Extract the (X, Y) coordinate from the center of the cell holding the provided text.  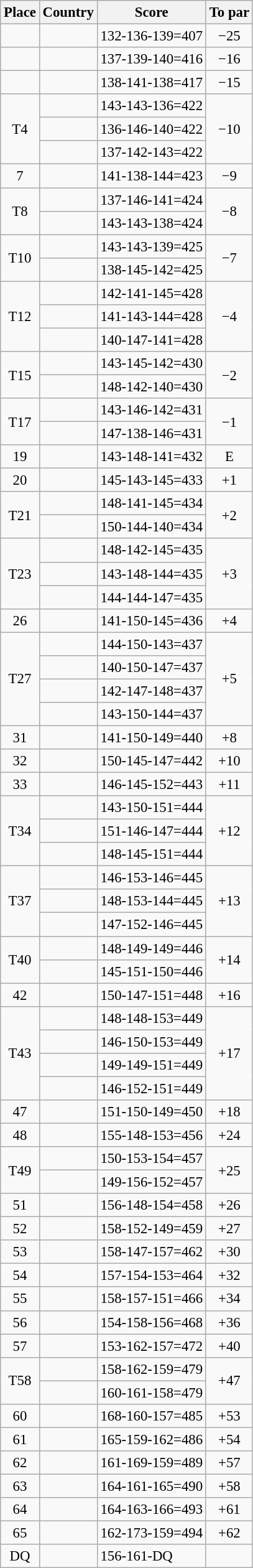
+8 (229, 737)
+25 (229, 1170)
148-142-140=430 (152, 386)
137-146-141=424 (152, 200)
53 (20, 1252)
+53 (229, 1416)
T17 (20, 422)
149-149-151=449 (152, 1065)
151-146-147=444 (152, 831)
T10 (20, 258)
162-173-159=494 (152, 1533)
137-139-140=416 (152, 59)
T37 (20, 901)
−4 (229, 316)
E (229, 457)
+26 (229, 1205)
−15 (229, 83)
51 (20, 1205)
165-159-162=486 (152, 1439)
T58 (20, 1380)
−25 (229, 36)
−10 (229, 129)
T15 (20, 375)
160-161-158=479 (152, 1393)
148-148-153=449 (152, 1018)
158-147-157=462 (152, 1252)
143-143-139=425 (152, 246)
150-144-140=434 (152, 527)
+17 (229, 1053)
156-161-DQ (152, 1556)
156-148-154=458 (152, 1205)
+18 (229, 1112)
150-153-154=457 (152, 1159)
+11 (229, 785)
138-145-142=425 (152, 269)
55 (20, 1299)
54 (20, 1276)
+5 (229, 679)
−8 (229, 212)
147-152-146=445 (152, 925)
+32 (229, 1276)
56 (20, 1322)
142-147-148=437 (152, 691)
158-152-149=459 (152, 1229)
138-141-138=417 (152, 83)
+12 (229, 831)
7 (20, 176)
19 (20, 457)
T12 (20, 316)
157-154-153=464 (152, 1276)
141-143-144=428 (152, 317)
+40 (229, 1346)
140-147-141=428 (152, 340)
To par (229, 12)
154-158-156=468 (152, 1322)
−9 (229, 176)
161-169-159=489 (152, 1463)
T49 (20, 1170)
DQ (20, 1556)
60 (20, 1416)
146-153-146=445 (152, 878)
146-152-151=449 (152, 1088)
168-160-157=485 (152, 1416)
+58 (229, 1486)
137-142-143=422 (152, 152)
+24 (229, 1135)
+47 (229, 1380)
T40 (20, 959)
143-143-136=422 (152, 106)
147-138-146=431 (152, 434)
132-136-139=407 (152, 36)
150-147-151=448 (152, 995)
Country (68, 12)
20 (20, 480)
31 (20, 737)
143-150-144=437 (152, 714)
64 (20, 1510)
144-150-143=437 (152, 644)
153-162-157=472 (152, 1346)
141-138-144=423 (152, 176)
143-148-144=435 (152, 574)
148-149-149=446 (152, 948)
T8 (20, 212)
143-146-142=431 (152, 410)
+10 (229, 761)
+1 (229, 480)
T27 (20, 679)
65 (20, 1533)
144-144-147=435 (152, 597)
−7 (229, 258)
+27 (229, 1229)
33 (20, 785)
+30 (229, 1252)
143-150-151=444 (152, 808)
143-148-141=432 (152, 457)
143-145-142=430 (152, 363)
T34 (20, 831)
42 (20, 995)
32 (20, 761)
145-143-145=433 (152, 480)
145-151-150=446 (152, 971)
151-150-149=450 (152, 1112)
Score (152, 12)
164-163-166=493 (152, 1510)
158-157-151=466 (152, 1299)
141-150-145=436 (152, 620)
158-162-159=479 (152, 1369)
52 (20, 1229)
T43 (20, 1053)
Place (20, 12)
149-156-152=457 (152, 1182)
T23 (20, 574)
−16 (229, 59)
+61 (229, 1510)
−1 (229, 422)
47 (20, 1112)
+13 (229, 901)
142-141-145=428 (152, 293)
+62 (229, 1533)
136-146-140=422 (152, 129)
148-142-145=435 (152, 551)
+34 (229, 1299)
148-153-144=445 (152, 902)
+3 (229, 574)
+57 (229, 1463)
146-150-153=449 (152, 1042)
+54 (229, 1439)
57 (20, 1346)
146-145-152=443 (152, 785)
61 (20, 1439)
T21 (20, 515)
+16 (229, 995)
26 (20, 620)
155-148-153=456 (152, 1135)
T4 (20, 129)
164-161-165=490 (152, 1486)
63 (20, 1486)
48 (20, 1135)
143-143-138=424 (152, 223)
−2 (229, 375)
150-145-147=442 (152, 761)
+14 (229, 959)
140-150-147=437 (152, 668)
+2 (229, 515)
+36 (229, 1322)
+4 (229, 620)
148-145-151=444 (152, 854)
148-141-145=434 (152, 503)
62 (20, 1463)
141-150-149=440 (152, 737)
